Detect which cell encompasses the target text, then output its (X, Y) center coordinate. 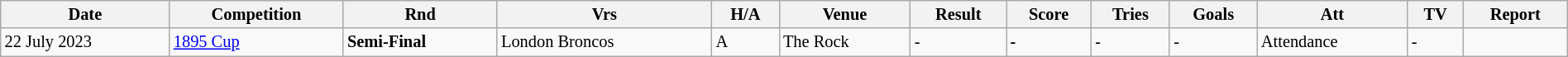
The Rock (845, 42)
Report (1515, 14)
Att (1332, 14)
Date (85, 14)
Vrs (604, 14)
TV (1436, 14)
Venue (845, 14)
Tries (1131, 14)
Competition (256, 14)
H/A (746, 14)
Rnd (420, 14)
Goals (1213, 14)
1895 Cup (256, 42)
Score (1049, 14)
Attendance (1332, 42)
Result (958, 14)
22 July 2023 (85, 42)
A (746, 42)
Semi-Final (420, 42)
London Broncos (604, 42)
